Scan for the cell matching the given text and deliver its (x, y) coordinate at center. 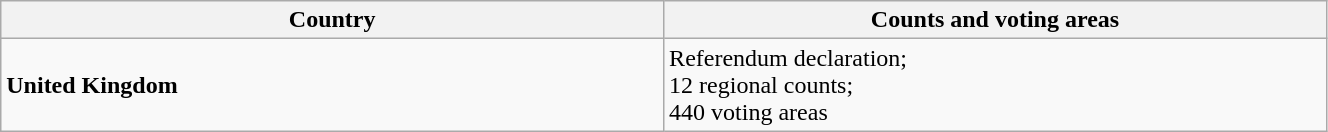
United Kingdom (332, 85)
Country (332, 20)
Referendum declaration;12 regional counts;440 voting areas (996, 85)
Counts and voting areas (996, 20)
